Provide the [X, Y] coordinate of the cell's center where the given text is located.  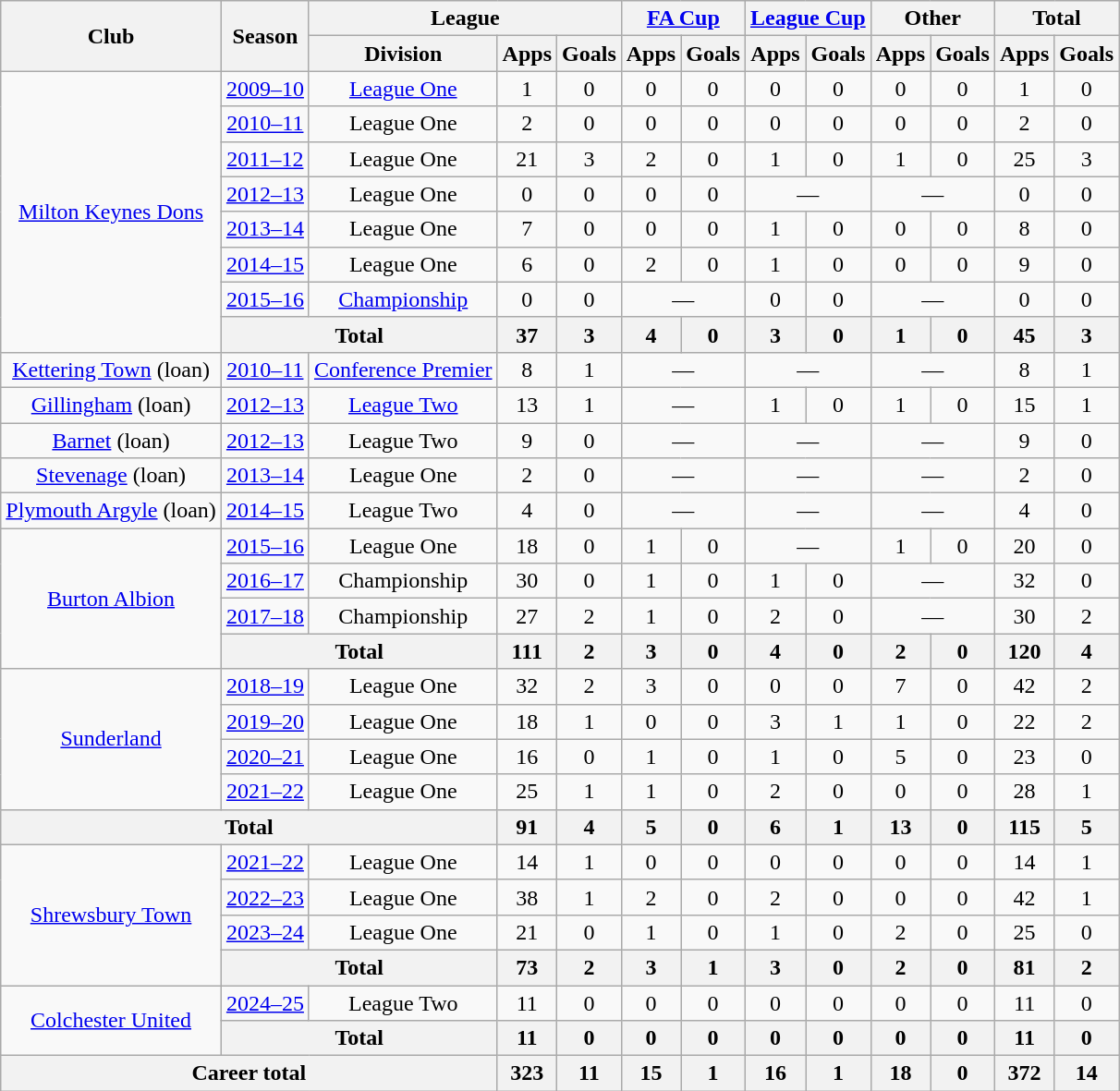
23 [1024, 757]
Season [264, 36]
League Cup [808, 18]
91 [527, 827]
FA Cup [683, 18]
20 [1024, 546]
2009–10 [264, 89]
Colchester United [111, 1020]
Kettering Town (loan) [111, 370]
45 [1024, 334]
Other [932, 18]
2023–24 [264, 932]
Stevenage (loan) [111, 476]
372 [1024, 1073]
Conference Premier [403, 370]
323 [527, 1073]
Division [403, 54]
Club [111, 36]
Gillingham (loan) [111, 405]
28 [1024, 792]
Barnet (loan) [111, 441]
2019–20 [264, 721]
81 [1024, 967]
2016–17 [264, 581]
37 [527, 334]
115 [1024, 827]
22 [1024, 721]
27 [527, 616]
2018–19 [264, 686]
Plymouth Argyle (loan) [111, 511]
Sunderland [111, 739]
2022–23 [264, 897]
2017–18 [264, 616]
2011–12 [264, 159]
38 [527, 897]
2024–25 [264, 1002]
League [465, 18]
Shrewsbury Town [111, 915]
73 [527, 967]
Career total [250, 1073]
2020–21 [264, 757]
120 [1024, 651]
111 [527, 651]
Milton Keynes Dons [111, 212]
Burton Albion [111, 599]
